Scan for the cell matching the given text and deliver its [x, y] coordinate at center. 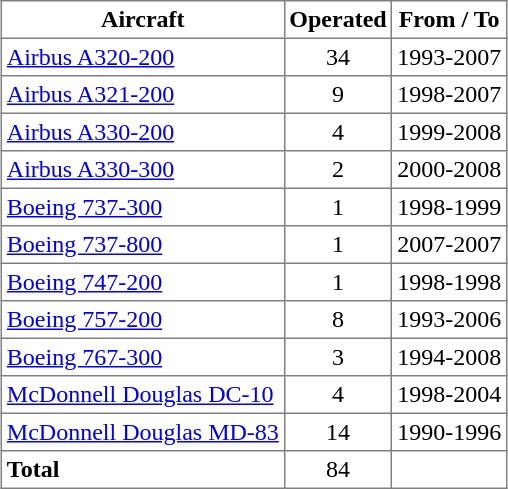
1998-1999 [449, 207]
Aircraft [143, 20]
Boeing 737-300 [143, 207]
Boeing 767-300 [143, 357]
Boeing 737-800 [143, 245]
Airbus A321-200 [143, 95]
Operated [338, 20]
1998-2004 [449, 395]
1998-2007 [449, 95]
McDonnell Douglas MD-83 [143, 432]
Airbus A330-300 [143, 170]
1994-2008 [449, 357]
34 [338, 57]
1990-1996 [449, 432]
8 [338, 320]
2 [338, 170]
14 [338, 432]
McDonnell Douglas DC-10 [143, 395]
3 [338, 357]
2007-2007 [449, 245]
1993-2006 [449, 320]
1993-2007 [449, 57]
Total [143, 470]
Boeing 757-200 [143, 320]
84 [338, 470]
Airbus A320-200 [143, 57]
9 [338, 95]
1999-2008 [449, 132]
Boeing 747-200 [143, 282]
1998-1998 [449, 282]
From / To [449, 20]
2000-2008 [449, 170]
Airbus A330-200 [143, 132]
